Output the (x, y) coordinate of the center of the cell containing the given text.  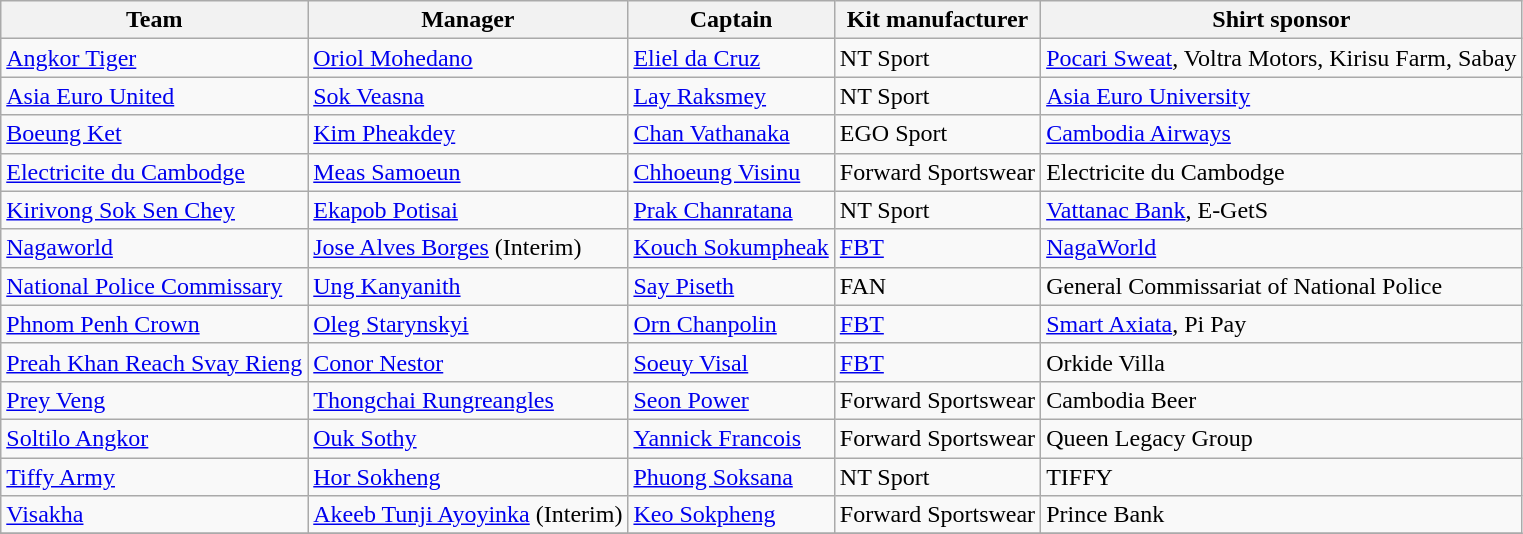
Asia Euro University (1282, 96)
Angkor Tiger (154, 58)
Soltilo Angkor (154, 438)
FAN (937, 286)
Conor Nestor (468, 362)
Prince Bank (1282, 515)
Shirt sponsor (1282, 20)
Asia Euro United (154, 96)
Lay Raksmey (731, 96)
Ung Kanyanith (468, 286)
Seon Power (731, 400)
Phuong Soksana (731, 477)
Thongchai Rungreangles (468, 400)
Nagaworld (154, 248)
Say Piseth (731, 286)
Orkide Villa (1282, 362)
Meas Samoeun (468, 172)
Kirivong Sok Sen Chey (154, 210)
Chhoeung Visinu (731, 172)
Ekapob Potisai (468, 210)
Boeung Ket (154, 134)
Chan Vathanaka (731, 134)
National Police Commissary (154, 286)
Cambodia Airways (1282, 134)
Queen Legacy Group (1282, 438)
Prak Chanratana (731, 210)
Vattanac Bank, E-GetS (1282, 210)
NagaWorld (1282, 248)
Kouch Sokumpheak (731, 248)
Hor Sokheng (468, 477)
Soeuy Visal (731, 362)
Keo Sokpheng (731, 515)
Cambodia Beer (1282, 400)
Pocari Sweat, Voltra Motors, Kirisu Farm, Sabay (1282, 58)
Oleg Starynskyi (468, 324)
General Commissariat of National Police (1282, 286)
Yannick Francois (731, 438)
Captain (731, 20)
Orn Chanpolin (731, 324)
Kim Pheakdey (468, 134)
Ouk Sothy (468, 438)
Manager (468, 20)
Prey Veng (154, 400)
Oriol Mohedano (468, 58)
Visakha (154, 515)
Preah Khan Reach Svay Rieng (154, 362)
Eliel da Cruz (731, 58)
Akeeb Tunji Ayoyinka (Interim) (468, 515)
EGO Sport (937, 134)
Phnom Penh Crown (154, 324)
Tiffy Army (154, 477)
Jose Alves Borges (Interim) (468, 248)
Smart Axiata, Pi Pay (1282, 324)
Sok Veasna (468, 96)
TIFFY (1282, 477)
Kit manufacturer (937, 20)
Team (154, 20)
